Determine the (x, y) coordinate at the center of the cell enclosing the given text.  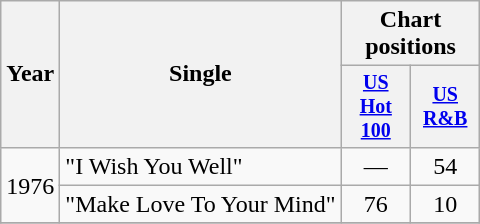
USR&B (444, 106)
54 (444, 166)
Single (200, 74)
"Make Love To Your Mind" (200, 204)
10 (444, 204)
1976 (30, 185)
"I Wish You Well" (200, 166)
USHot 100 (376, 106)
Year (30, 74)
76 (376, 204)
Chart positions (410, 34)
— (376, 166)
